Pinpoint the cell where the given text exists, returning its [x, y] midpoint coordinate. 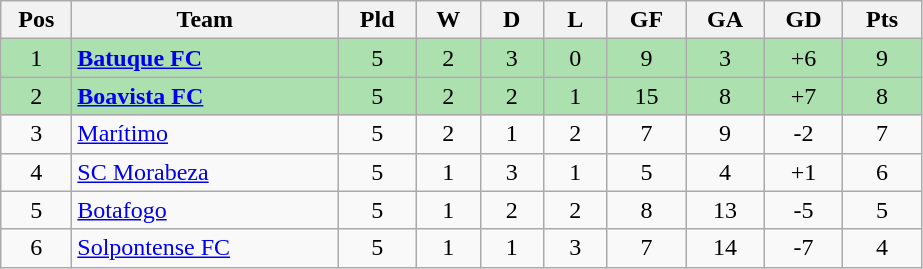
Pld [378, 20]
Team [205, 20]
14 [726, 248]
Batuque FC [205, 58]
D [512, 20]
-2 [804, 134]
W [448, 20]
GD [804, 20]
Marítimo [205, 134]
-5 [804, 210]
0 [576, 58]
13 [726, 210]
-7 [804, 248]
+7 [804, 96]
15 [646, 96]
Solpontense FC [205, 248]
GA [726, 20]
Botafogo [205, 210]
Pos [36, 20]
GF [646, 20]
+6 [804, 58]
L [576, 20]
Pts [882, 20]
SC Morabeza [205, 172]
Boavista FC [205, 96]
+1 [804, 172]
